Return [x, y] of the center of cell containing provided text 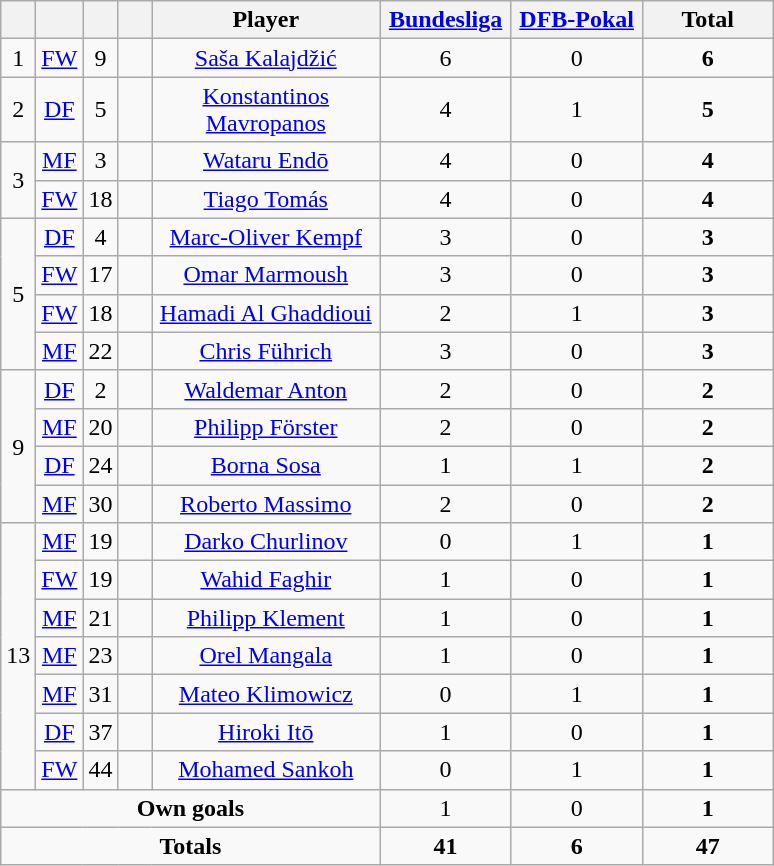
Total [708, 20]
Orel Mangala [266, 656]
37 [100, 732]
Hamadi Al Ghaddioui [266, 313]
17 [100, 275]
Philipp Klement [266, 618]
DFB-Pokal [576, 20]
30 [100, 503]
Darko Churlinov [266, 542]
44 [100, 770]
Bundesliga [446, 20]
Roberto Massimo [266, 503]
Konstantinos Mavropanos [266, 110]
Omar Marmoush [266, 275]
20 [100, 427]
31 [100, 694]
Wataru Endō [266, 161]
22 [100, 351]
Totals [190, 846]
Player [266, 20]
Hiroki Itō [266, 732]
Chris Führich [266, 351]
13 [18, 656]
Wahid Faghir [266, 580]
41 [446, 846]
Own goals [190, 808]
Waldemar Anton [266, 389]
Marc-Oliver Kempf [266, 237]
24 [100, 465]
21 [100, 618]
Mohamed Sankoh [266, 770]
Philipp Förster [266, 427]
23 [100, 656]
Tiago Tomás [266, 199]
47 [708, 846]
Mateo Klimowicz [266, 694]
Saša Kalajdžić [266, 58]
Borna Sosa [266, 465]
